Capture the cell that displays the provided text and extract its (x, y) central coordinate. 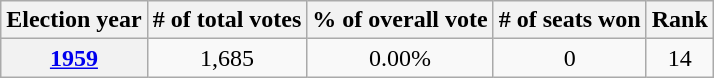
0 (570, 58)
Election year (74, 20)
Rank (680, 20)
1959 (74, 58)
1,685 (227, 58)
% of overall vote (400, 20)
0.00% (400, 58)
# of total votes (227, 20)
# of seats won (570, 20)
14 (680, 58)
